Locate the cell with the specified text and output its (x, y) center coordinate. 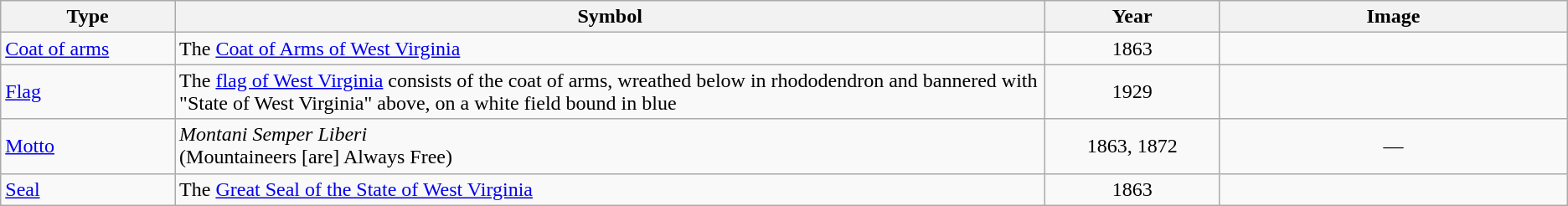
Image (1394, 17)
Symbol (610, 17)
— (1394, 146)
Montani Semper Liberi (Mountaineers [are] Always Free) (610, 146)
Seal (88, 189)
The Coat of Arms of West Virginia (610, 49)
1929 (1132, 92)
Year (1132, 17)
Flag (88, 92)
Type (88, 17)
Coat of arms (88, 49)
Motto (88, 146)
1863, 1872 (1132, 146)
The Great Seal of the State of West Virginia (610, 189)
